Provide the [x, y] coordinate of the cell's center where the given text is located.  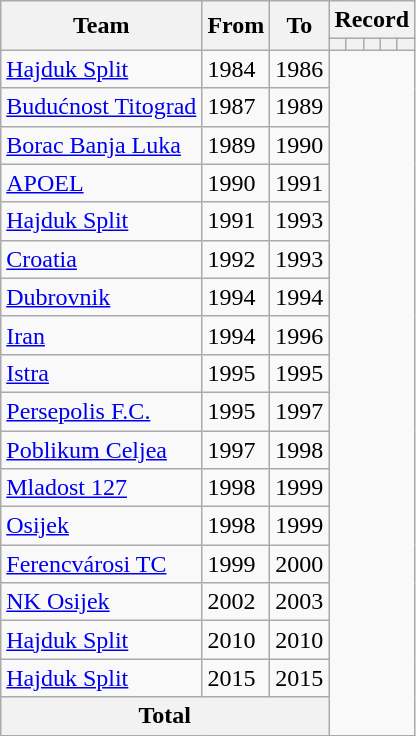
APOEL [102, 183]
2003 [300, 602]
Team [102, 26]
Record [372, 20]
Budućnost Titograd [102, 107]
From [236, 26]
Borac Banja Luka [102, 145]
Iran [102, 335]
Dubrovnik [102, 297]
Croatia [102, 259]
Total [165, 716]
Osijek [102, 526]
Ferencvárosi TC [102, 564]
1987 [236, 107]
Poblikum Celjea [102, 449]
NK Osijek [102, 602]
1984 [236, 69]
Istra [102, 373]
1996 [300, 335]
To [300, 26]
1992 [236, 259]
Persepolis F.C. [102, 411]
2000 [300, 564]
1986 [300, 69]
2002 [236, 602]
Mladost 127 [102, 488]
